Return the (x, y) coordinate for the center point of the cell that contains the specified text.  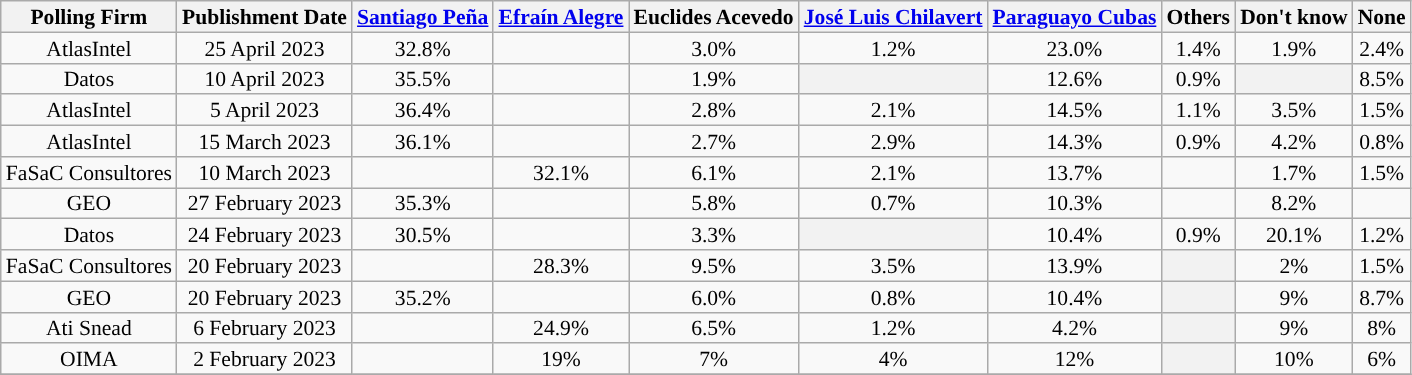
6.1% (713, 172)
27 February 2023 (264, 204)
2% (1294, 266)
10 March 2023 (264, 172)
2 February 2023 (264, 360)
3.0% (713, 48)
35.2% (422, 296)
Others (1198, 16)
28.3% (560, 266)
32.1% (560, 172)
Euclides Acevedo (713, 16)
24.9% (560, 328)
OIMA (89, 360)
Efraín Alegre (560, 16)
32.8% (422, 48)
10 April 2023 (264, 78)
8.5% (1382, 78)
20.1% (1294, 234)
6.5% (713, 328)
2.7% (713, 142)
4% (894, 360)
25 April 2023 (264, 48)
12.6% (1075, 78)
10% (1294, 360)
30.5% (422, 234)
Polling Firm (89, 16)
1.4% (1198, 48)
2.9% (894, 142)
8% (1382, 328)
19% (560, 360)
13.9% (1075, 266)
8.2% (1294, 204)
3.3% (713, 234)
24 February 2023 (264, 234)
Don't know (1294, 16)
15 March 2023 (264, 142)
10.3% (1075, 204)
8.7% (1382, 296)
6.0% (713, 296)
2.4% (1382, 48)
Publishment Date (264, 16)
5 April 2023 (264, 110)
Ati Snead (89, 328)
13.7% (1075, 172)
2.8% (713, 110)
9.5% (713, 266)
35.3% (422, 204)
36.1% (422, 142)
José Luis Chilavert (894, 16)
Paraguayo Cubas (1075, 16)
36.4% (422, 110)
5.8% (713, 204)
None (1382, 16)
Santiago Peña (422, 16)
1.1% (1198, 110)
35.5% (422, 78)
6% (1382, 360)
12% (1075, 360)
14.3% (1075, 142)
1.7% (1294, 172)
7% (713, 360)
6 February 2023 (264, 328)
0.7% (894, 204)
23.0% (1075, 48)
14.5% (1075, 110)
